Extract the (X, Y) coordinate from the center of the cell holding the provided text.  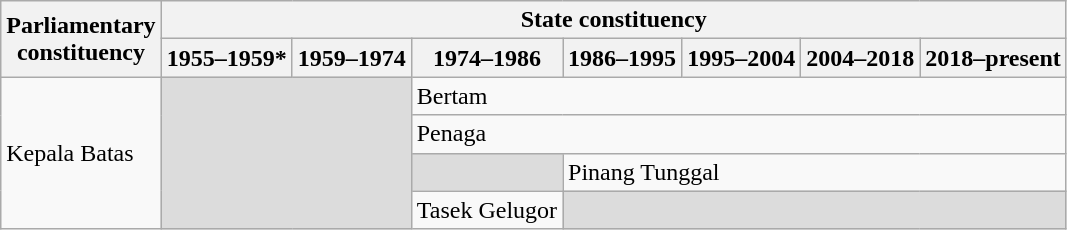
1974–1986 (486, 58)
1955–1959* (226, 58)
Pinang Tunggal (815, 172)
Tasek Gelugor (486, 210)
Bertam (738, 96)
1959–1974 (352, 58)
1986–1995 (622, 58)
1995–2004 (742, 58)
Penaga (738, 134)
2018–present (994, 58)
Parliamentaryconstituency (81, 39)
Kepala Batas (81, 153)
State constituency (614, 20)
2004–2018 (860, 58)
